Locate the cell with the specified text and output its [x, y] center coordinate. 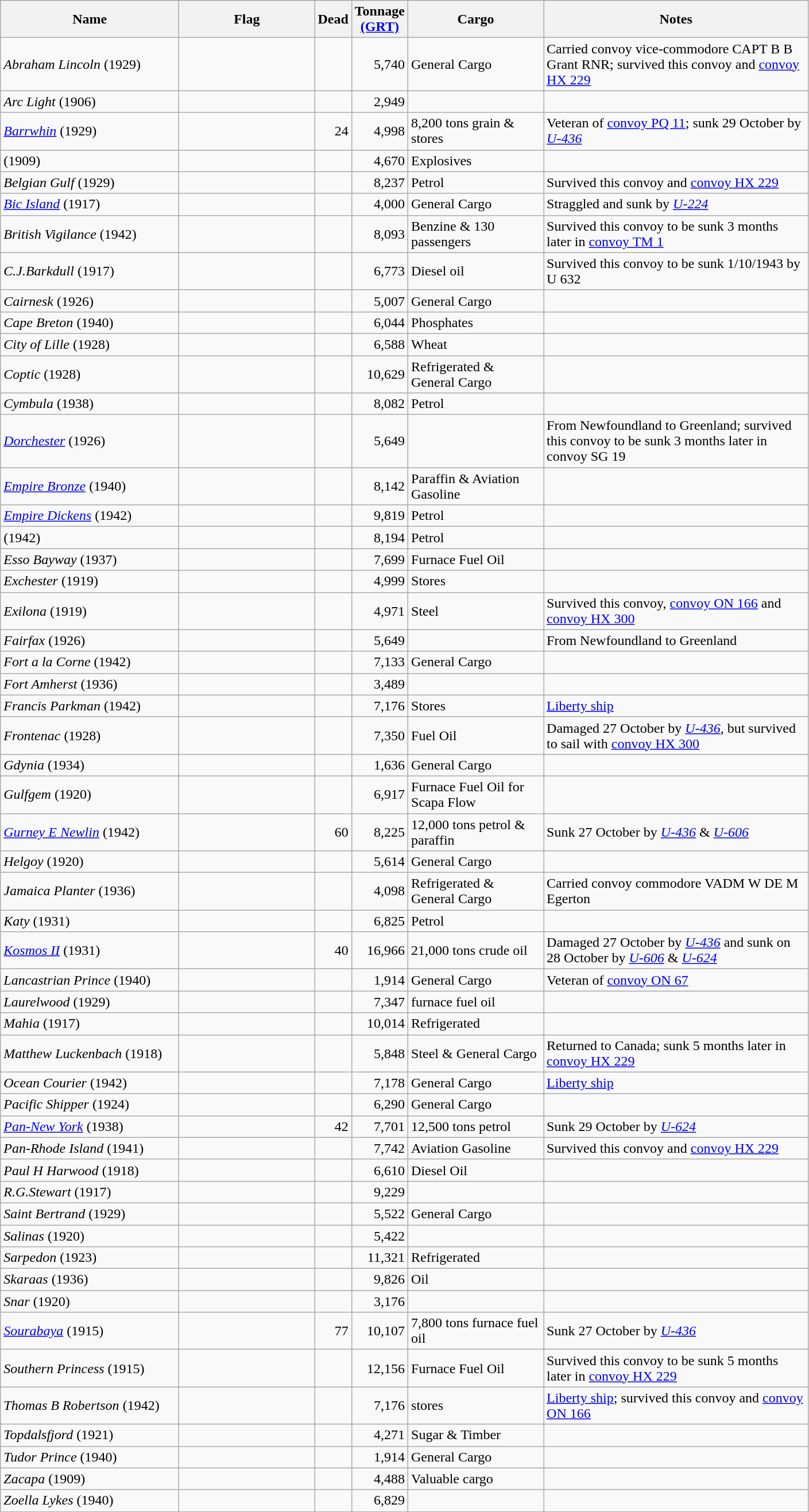
Dead [333, 20]
Pan-New York (1938) [90, 1126]
Sugar & Timber [476, 1435]
5,007 [380, 301]
Zacapa (1909) [90, 1479]
Bic Island (1917) [90, 204]
Mahia (1917) [90, 1024]
Zoella Lykes (1940) [90, 1501]
7,699 [380, 559]
6,773 [380, 271]
5,422 [380, 1235]
Valuable cargo [476, 1479]
5,614 [380, 862]
10,107 [380, 1331]
6,825 [380, 921]
Matthew Luckenbach (1918) [90, 1054]
10,014 [380, 1024]
Empire Dickens (1942) [90, 516]
5,740 [380, 64]
Gulfgem (1920) [90, 794]
Ocean Courier (1942) [90, 1083]
Returned to Canada; sunk 5 months later in convoy HX 229 [676, 1054]
7,347 [380, 1002]
Barrwhin (1929) [90, 131]
Survived this convoy to be sunk 5 months later in convoy HX 229 [676, 1368]
Gdynia (1934) [90, 765]
Sourabaya (1915) [90, 1331]
Fuel Oil [476, 736]
Gurney E Newlin (1942) [90, 832]
Carried convoy vice-commodore CAPT B B Grant RNR; survived this convoy and convoy HX 229 [676, 64]
Snar (1920) [90, 1301]
7,742 [380, 1148]
Tudor Prince (1940) [90, 1457]
4,999 [380, 581]
40 [333, 950]
77 [333, 1331]
6,917 [380, 794]
6,829 [380, 1501]
Flag [247, 20]
9,826 [380, 1280]
Notes [676, 20]
Survived this convoy to be sunk 3 months later in convoy TM 1 [676, 234]
8,237 [380, 182]
11,321 [380, 1258]
Helgoy (1920) [90, 862]
Diesel Oil [476, 1170]
Francis Parkman (1942) [90, 706]
British Vigilance (1942) [90, 234]
8,225 [380, 832]
4,670 [380, 161]
4,998 [380, 131]
4,098 [380, 892]
furnace fuel oil [476, 1002]
Veteran of convoy PQ 11; sunk 29 October by U-436 [676, 131]
8,194 [380, 538]
Oil [476, 1280]
Fort a la Corne (1942) [90, 662]
Steel & General Cargo [476, 1054]
8,200 tons grain & stores [476, 131]
7,178 [380, 1083]
Fort Amherst (1936) [90, 684]
Sarpedon (1923) [90, 1258]
Empire Bronze (1940) [90, 487]
3,176 [380, 1301]
3,489 [380, 684]
Tonnage (GRT) [380, 20]
21,000 tons crude oil [476, 950]
5,848 [380, 1054]
Sunk 29 October by U-624 [676, 1126]
Cairnesk (1926) [90, 301]
Paul H Harwood (1918) [90, 1170]
(1942) [90, 538]
City of Lille (1928) [90, 344]
8,142 [380, 487]
4,271 [380, 1435]
Jamaica Planter (1936) [90, 892]
Topdalsfjord (1921) [90, 1435]
Saint Bertrand (1929) [90, 1214]
Abraham Lincoln (1929) [90, 64]
Exchester (1919) [90, 581]
R.G.Stewart (1917) [90, 1192]
42 [333, 1126]
12,156 [380, 1368]
12,500 tons petrol [476, 1126]
7,800 tons furnace fuel oil [476, 1331]
Kosmos II (1931) [90, 950]
Diesel oil [476, 271]
Wheat [476, 344]
12,000 tons petrol & paraffin [476, 832]
Furnace Fuel Oil for Scapa Flow [476, 794]
Aviation Gasoline [476, 1148]
Salinas (1920) [90, 1235]
7,350 [380, 736]
Thomas B Robertson (1942) [90, 1406]
6,044 [380, 322]
4,000 [380, 204]
Damaged 27 October by U-436 and sunk on 28 October by U-606 & U-624 [676, 950]
Straggled and sunk by U-224 [676, 204]
Southern Princess (1915) [90, 1368]
C.J.Barkdull (1917) [90, 271]
6,290 [380, 1105]
Name [90, 20]
16,966 [380, 950]
Esso Bayway (1937) [90, 559]
Exilona (1919) [90, 611]
60 [333, 832]
Laurelwood (1929) [90, 1002]
Cargo [476, 20]
Survived this convoy, convoy ON 166 and convoy HX 300 [676, 611]
9,229 [380, 1192]
Pan-Rhode Island (1941) [90, 1148]
Liberty ship; survived this convoy and convoy ON 166 [676, 1406]
10,629 [380, 374]
Carried convoy commodore VADM W DE M Egerton [676, 892]
Skaraas (1936) [90, 1280]
Belgian Gulf (1929) [90, 182]
From Newfoundland to Greenland [676, 640]
7,701 [380, 1126]
Veteran of convoy ON 67 [676, 980]
Survived this convoy to be sunk 1/10/1943 by U 632 [676, 271]
Sunk 27 October by U-436 [676, 1331]
Lancastrian Prince (1940) [90, 980]
2,949 [380, 102]
Phosphates [476, 322]
Damaged 27 October by U-436, but survived to sail with convoy HX 300 [676, 736]
1,636 [380, 765]
(1909) [90, 161]
Explosives [476, 161]
4,971 [380, 611]
Steel [476, 611]
Dorchester (1926) [90, 441]
8,093 [380, 234]
Pacific Shipper (1924) [90, 1105]
6,588 [380, 344]
stores [476, 1406]
Benzine & 130 passengers [476, 234]
5,522 [380, 1214]
Cape Breton (1940) [90, 322]
Arc Light (1906) [90, 102]
Paraffin & Aviation Gasoline [476, 487]
Cymbula (1938) [90, 404]
8,082 [380, 404]
Frontenac (1928) [90, 736]
6,610 [380, 1170]
9,819 [380, 516]
Sunk 27 October by U-436 & U-606 [676, 832]
4,488 [380, 1479]
Coptic (1928) [90, 374]
7,133 [380, 662]
Katy (1931) [90, 921]
24 [333, 131]
Fairfax (1926) [90, 640]
From Newfoundland to Greenland; survived this convoy to be sunk 3 months later in convoy SG 19 [676, 441]
